Search for the cell housing the specified text and yield its (x, y) center coordinate. 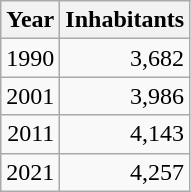
4,257 (125, 172)
2011 (30, 134)
1990 (30, 58)
2001 (30, 96)
Year (30, 20)
Inhabitants (125, 20)
4,143 (125, 134)
3,682 (125, 58)
3,986 (125, 96)
2021 (30, 172)
